Provide the [x, y] coordinate of the cell's center where the given text is located.  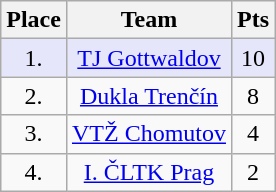
I. ČLTK Prag [148, 172]
Dukla Trenčín [148, 96]
3. [34, 134]
TJ Gottwaldov [148, 58]
Pts [254, 20]
2 [254, 172]
VTŽ Chomutov [148, 134]
Place [34, 20]
2. [34, 96]
8 [254, 96]
1. [34, 58]
4. [34, 172]
10 [254, 58]
Team [148, 20]
4 [254, 134]
